Identify which cell holds the provided text, then report its (x, y) central coordinate. 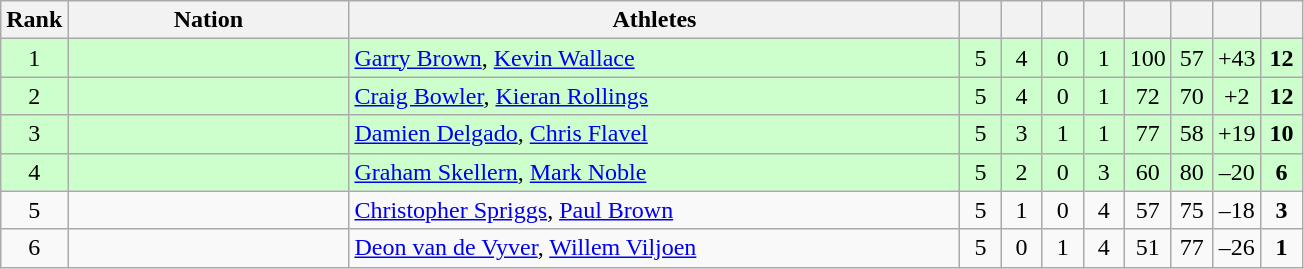
Nation (208, 20)
Athletes (654, 20)
70 (1192, 96)
75 (1192, 210)
–26 (1236, 248)
10 (1282, 134)
+2 (1236, 96)
Rank (34, 20)
–18 (1236, 210)
72 (1148, 96)
58 (1192, 134)
Damien Delgado, Chris Flavel (654, 134)
Craig Bowler, Kieran Rollings (654, 96)
Graham Skellern, Mark Noble (654, 172)
80 (1192, 172)
Deon van de Vyver, Willem Viljoen (654, 248)
Christopher Spriggs, Paul Brown (654, 210)
51 (1148, 248)
Garry Brown, Kevin Wallace (654, 58)
+19 (1236, 134)
60 (1148, 172)
+43 (1236, 58)
100 (1148, 58)
–20 (1236, 172)
